From the cell containing the given text, extract its center point as (x, y) coordinate. 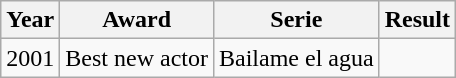
Award (137, 20)
Result (417, 20)
Serie (296, 20)
Best new actor (137, 58)
Year (30, 20)
2001 (30, 58)
Bailame el agua (296, 58)
